Return the [x, y] coordinate for the center point of the cell that contains the specified text.  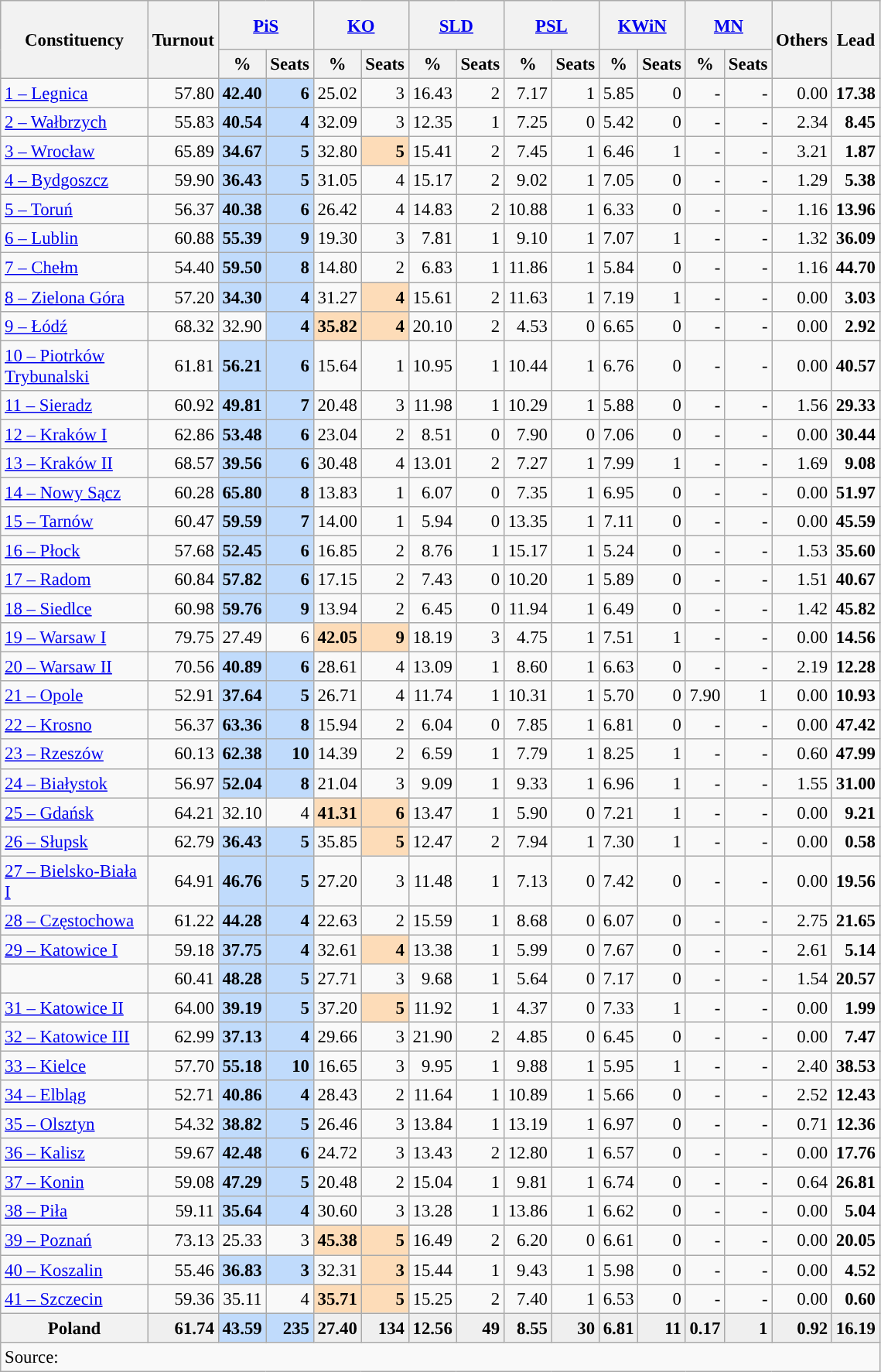
27.71 [337, 979]
33 – Kielce [74, 1066]
29 – Katowice I [74, 949]
21 – Opole [74, 696]
5.38 [855, 180]
59.18 [183, 949]
13.96 [855, 210]
20.10 [432, 326]
22 – Krosno [74, 725]
56.21 [242, 365]
4.37 [528, 1008]
31.00 [855, 783]
10.88 [528, 210]
28.61 [337, 667]
40.89 [242, 667]
3 – Wrocław [74, 152]
11.64 [432, 1095]
13.94 [337, 609]
60.28 [183, 492]
13.01 [432, 464]
63.36 [242, 725]
13.19 [528, 1124]
SLD [456, 25]
7.43 [432, 580]
18 – Siedlce [74, 609]
2.40 [802, 1066]
12.35 [432, 122]
14 – Nowy Sącz [74, 492]
12.80 [528, 1153]
47.99 [855, 754]
32.10 [242, 813]
15.41 [432, 152]
13 – Kraków II [74, 464]
39.56 [242, 464]
11.48 [432, 881]
39 – Poznań [74, 1240]
9.02 [528, 180]
60.88 [183, 239]
16.49 [432, 1240]
Turnout [183, 40]
32.80 [337, 152]
4.85 [528, 1037]
17.76 [855, 1153]
KWiN [642, 25]
7.81 [432, 239]
6.95 [618, 492]
37.64 [242, 696]
28.43 [337, 1095]
36.09 [855, 239]
7.40 [528, 1298]
30.44 [855, 434]
45.59 [855, 522]
14.80 [337, 268]
29.66 [337, 1037]
1.53 [802, 550]
36.83 [242, 1270]
7.27 [528, 464]
45.38 [337, 1240]
47.29 [242, 1182]
22.63 [337, 921]
7.51 [618, 638]
14.56 [855, 638]
37.20 [337, 1008]
5.94 [432, 522]
13.47 [432, 813]
15.94 [337, 725]
235 [289, 1328]
8.55 [528, 1328]
5.90 [528, 813]
14.00 [337, 522]
7.94 [528, 841]
10.29 [528, 405]
0.71 [802, 1124]
9 – Łódź [74, 326]
11.94 [528, 609]
7.33 [618, 1008]
6.46 [618, 152]
1.55 [802, 783]
1 – Legnica [74, 94]
4 – Bydgoszcz [74, 180]
48.28 [242, 979]
2.75 [802, 921]
27.40 [337, 1328]
13.83 [337, 492]
62.38 [242, 754]
57.68 [183, 550]
6.62 [618, 1211]
5.70 [618, 696]
25 – Gdańsk [74, 813]
7.25 [528, 122]
6.63 [618, 667]
35 – Olsztyn [74, 1124]
57.70 [183, 1066]
5.98 [618, 1270]
59.08 [183, 1182]
62.99 [183, 1037]
25.33 [242, 1240]
37 – Konin [74, 1182]
59.76 [242, 609]
KO [360, 25]
7.06 [618, 434]
12.36 [855, 1124]
30 [575, 1328]
7.79 [528, 754]
31.27 [337, 297]
59.36 [183, 1298]
9.08 [855, 464]
17.15 [337, 580]
12.56 [432, 1328]
49 [480, 1328]
2 – Wałbrzych [74, 122]
13.09 [432, 667]
26.71 [337, 696]
13.35 [528, 522]
20 – Warsaw II [74, 667]
5.85 [618, 94]
11 – Sieradz [74, 405]
8.68 [528, 921]
1.69 [802, 464]
30.60 [337, 1211]
0.17 [705, 1328]
7.45 [528, 152]
5.95 [618, 1066]
61.81 [183, 365]
35.64 [242, 1211]
31 – Katowice II [74, 1008]
2.61 [802, 949]
5.14 [855, 949]
7.67 [618, 949]
1.99 [855, 1008]
16.43 [432, 94]
1.51 [802, 580]
73.13 [183, 1240]
49.81 [242, 405]
38.82 [242, 1124]
6.97 [618, 1124]
7.05 [618, 180]
1.29 [802, 180]
18.19 [432, 638]
4.52 [855, 1270]
57.80 [183, 94]
1.54 [802, 979]
54.32 [183, 1124]
26.46 [337, 1124]
5.42 [618, 122]
36 – Kalisz [74, 1153]
41.31 [337, 813]
15 – Tarnów [74, 522]
9.81 [528, 1182]
5.04 [855, 1211]
0.64 [802, 1182]
15.44 [432, 1270]
4.75 [528, 638]
13.43 [432, 1153]
60.47 [183, 522]
60.92 [183, 405]
26 – Słupsk [74, 841]
31.05 [337, 180]
52.91 [183, 696]
21.04 [337, 783]
16.19 [855, 1328]
46.76 [242, 881]
11.92 [432, 1008]
37.75 [242, 949]
59.59 [242, 522]
24.72 [337, 1153]
30.48 [337, 464]
6.04 [432, 725]
35.85 [337, 841]
6.76 [618, 365]
34 – Elbląg [74, 1095]
64.21 [183, 813]
42.48 [242, 1153]
2.19 [802, 667]
61.22 [183, 921]
32 – Katowice III [74, 1037]
10.95 [432, 365]
134 [385, 1328]
35.60 [855, 550]
5.89 [618, 580]
38.53 [855, 1066]
6.49 [618, 609]
5.84 [618, 268]
4.53 [528, 326]
2.34 [802, 122]
2.92 [855, 326]
55.83 [183, 122]
Constituency [74, 40]
17 – Radom [74, 580]
35.11 [242, 1298]
40 – Koszalin [74, 1270]
7.07 [618, 239]
39.19 [242, 1008]
25.02 [337, 94]
15.61 [432, 297]
53.48 [242, 434]
70.56 [183, 667]
7.30 [618, 841]
60.84 [183, 580]
10.31 [528, 696]
59.11 [183, 1211]
47.42 [855, 725]
55.18 [242, 1066]
79.75 [183, 638]
8.60 [528, 667]
56.97 [183, 783]
57.82 [242, 580]
38 – Piła [74, 1211]
27 – Bielsko-Biała I [74, 881]
55.46 [183, 1270]
12.43 [855, 1095]
16.65 [337, 1066]
61.74 [183, 1328]
24 – Białystok [74, 783]
7.11 [618, 522]
45.82 [855, 609]
15.64 [337, 365]
21.65 [855, 921]
6 – Lublin [74, 239]
51.97 [855, 492]
68.57 [183, 464]
34.30 [242, 297]
60.41 [183, 979]
11.63 [528, 297]
44.70 [855, 268]
15.25 [432, 1298]
9.09 [432, 783]
10.93 [855, 696]
40.38 [242, 210]
14.39 [337, 754]
20.57 [855, 979]
1.56 [802, 405]
27.49 [242, 638]
16 – Płock [74, 550]
2.52 [802, 1095]
3.03 [855, 297]
11 [662, 1328]
57.20 [183, 297]
11.98 [432, 405]
3.21 [802, 152]
42.40 [242, 94]
6.74 [618, 1182]
59.90 [183, 180]
42.05 [337, 638]
7.21 [618, 813]
26.81 [855, 1182]
8.25 [618, 754]
6.61 [618, 1240]
8.45 [855, 122]
64.00 [183, 1008]
62.79 [183, 841]
62.86 [183, 434]
9.10 [528, 239]
6.57 [618, 1153]
6.65 [618, 326]
17.38 [855, 94]
Lead [855, 40]
44.28 [242, 921]
40.57 [855, 365]
12.47 [432, 841]
65.89 [183, 152]
34.67 [242, 152]
65.80 [242, 492]
28 – Częstochowa [74, 921]
1.42 [802, 609]
7.42 [618, 881]
8.76 [432, 550]
6.83 [432, 268]
32.09 [337, 122]
5 – Toruń [74, 210]
1.32 [802, 239]
16.85 [337, 550]
60.13 [183, 754]
37.13 [242, 1037]
11.86 [528, 268]
41 – Szczecin [74, 1298]
0.58 [855, 841]
19.30 [337, 239]
59.50 [242, 268]
20.05 [855, 1240]
23 – Rzeszów [74, 754]
32.61 [337, 949]
52.71 [183, 1095]
9.95 [432, 1066]
60.98 [183, 609]
13.28 [432, 1211]
13.84 [432, 1124]
68.32 [183, 326]
7.13 [528, 881]
64.91 [183, 881]
27.20 [337, 881]
32.31 [337, 1270]
10.89 [528, 1095]
21.90 [432, 1037]
7.85 [528, 725]
54.40 [183, 268]
29.33 [855, 405]
PSL [551, 25]
10.44 [528, 365]
7 – Chełm [74, 268]
26.42 [337, 210]
40.54 [242, 122]
19.56 [855, 881]
9.88 [528, 1066]
5.24 [618, 550]
32.90 [242, 326]
7.47 [855, 1037]
Poland [74, 1328]
6.20 [528, 1240]
10.20 [528, 580]
7.19 [618, 297]
40.67 [855, 580]
6.96 [618, 783]
9.68 [432, 979]
9.43 [528, 1270]
7.99 [618, 464]
0.92 [802, 1328]
1.87 [855, 152]
52.45 [242, 550]
43.59 [242, 1328]
5.88 [618, 405]
MN [729, 25]
6.33 [618, 210]
35.71 [337, 1298]
52.04 [242, 783]
10 – Piotrków Trybunalski [74, 365]
5.64 [528, 979]
9.33 [528, 783]
Others [802, 40]
8 – Zielona Góra [74, 297]
23.04 [337, 434]
5.66 [618, 1095]
40.86 [242, 1095]
35.82 [337, 326]
55.39 [242, 239]
15.04 [432, 1182]
13.86 [528, 1211]
12.28 [855, 667]
5.99 [528, 949]
12 – Kraków I [74, 434]
8.51 [432, 434]
6.59 [432, 754]
13.38 [432, 949]
15.59 [432, 921]
11.74 [432, 696]
PiS [266, 25]
7.35 [528, 492]
14.83 [432, 210]
Source: [441, 1357]
9.21 [855, 813]
6.53 [618, 1298]
19 – Warsaw I [74, 638]
59.67 [183, 1153]
